Pinpoint the cell where the given text exists, returning its (X, Y) midpoint coordinate. 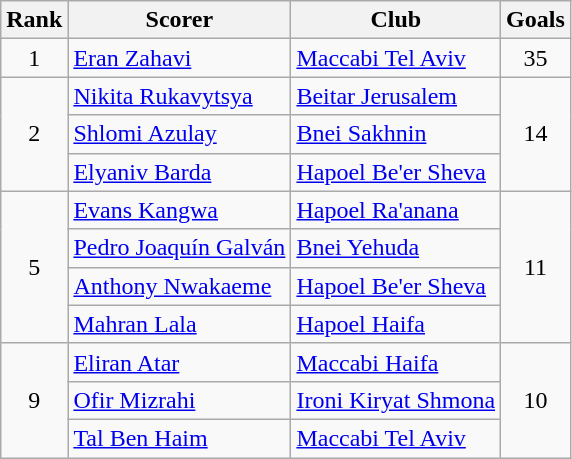
10 (536, 400)
5 (34, 267)
35 (536, 58)
Mahran Lala (180, 324)
1 (34, 58)
Rank (34, 20)
9 (34, 400)
Hapoel Haifa (396, 324)
11 (536, 267)
Anthony Nwakaeme (180, 286)
Pedro Joaquín Galván (180, 248)
Nikita Rukavytsya (180, 96)
Elyaniv Barda (180, 172)
Club (396, 20)
Hapoel Ra'anana (396, 210)
Eran Zahavi (180, 58)
Tal Ben Haim (180, 438)
Beitar Jerusalem (396, 96)
Maccabi Haifa (396, 362)
Scorer (180, 20)
Eliran Atar (180, 362)
Ofir Mizrahi (180, 400)
14 (536, 134)
2 (34, 134)
Shlomi Azulay (180, 134)
Bnei Yehuda (396, 248)
Ironi Kiryat Shmona (396, 400)
Goals (536, 20)
Evans Kangwa (180, 210)
Bnei Sakhnin (396, 134)
